Capture the cell that displays the provided text and extract its [X, Y] central coordinate. 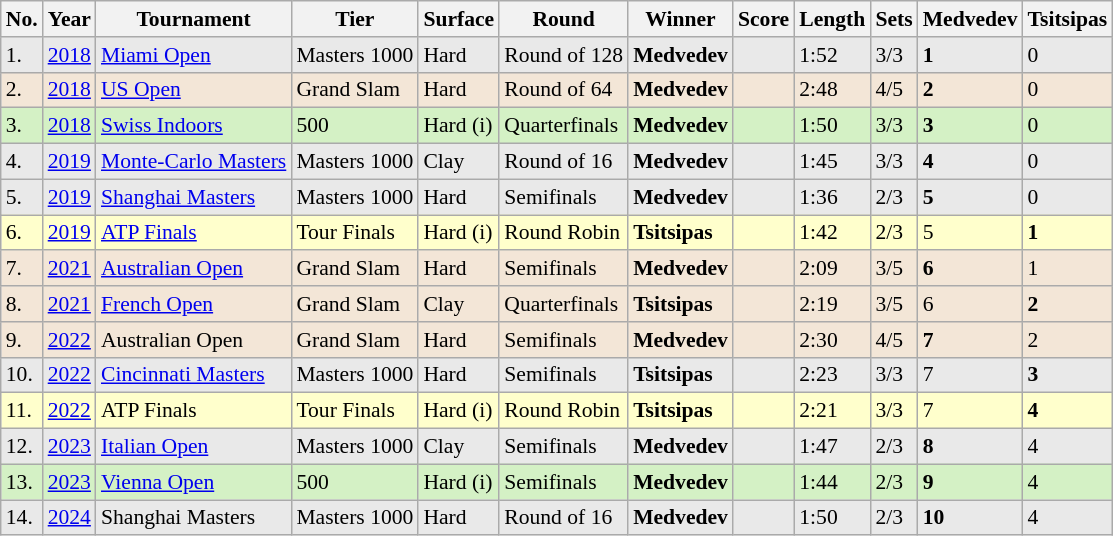
Tournament [194, 19]
1:44 [832, 482]
Sets [894, 19]
10. [22, 375]
Miami Open [194, 55]
3. [22, 126]
Tier [354, 19]
8. [22, 304]
1. [22, 55]
Monte-Carlo Masters [194, 162]
2:21 [832, 411]
9. [22, 340]
2:48 [832, 90]
2:19 [832, 304]
Round of 128 [564, 55]
Length [832, 19]
Surface [458, 19]
11. [22, 411]
Italian Open [194, 447]
Cincinnati Masters [194, 375]
9 [970, 482]
French Open [194, 304]
1:36 [832, 197]
6. [22, 233]
4. [22, 162]
2024 [70, 518]
5. [22, 197]
1:45 [832, 162]
7. [22, 269]
2:09 [832, 269]
Vienna Open [194, 482]
US Open [194, 90]
1:52 [832, 55]
1:47 [832, 447]
10 [970, 518]
Score [764, 19]
2:23 [832, 375]
Swiss Indoors [194, 126]
14. [22, 518]
Round of 64 [564, 90]
Winner [680, 19]
8 [970, 447]
Year [70, 19]
12. [22, 447]
Round [564, 19]
2:30 [832, 340]
No. [22, 19]
1:42 [832, 233]
2. [22, 90]
13. [22, 482]
